Scan for the cell matching the given text and deliver its (X, Y) coordinate at center. 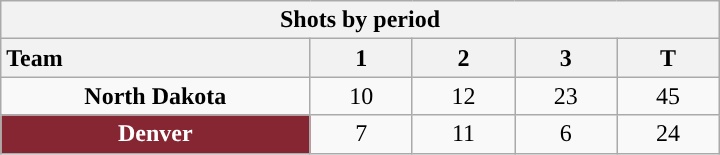
1 (361, 58)
24 (668, 134)
T (668, 58)
45 (668, 96)
North Dakota (156, 96)
23 (566, 96)
2 (463, 58)
10 (361, 96)
6 (566, 134)
Shots by period (360, 20)
11 (463, 134)
Denver (156, 134)
Team (156, 58)
7 (361, 134)
3 (566, 58)
12 (463, 96)
